Provide the (x, y) coordinate of the cell's center where the given text is located.  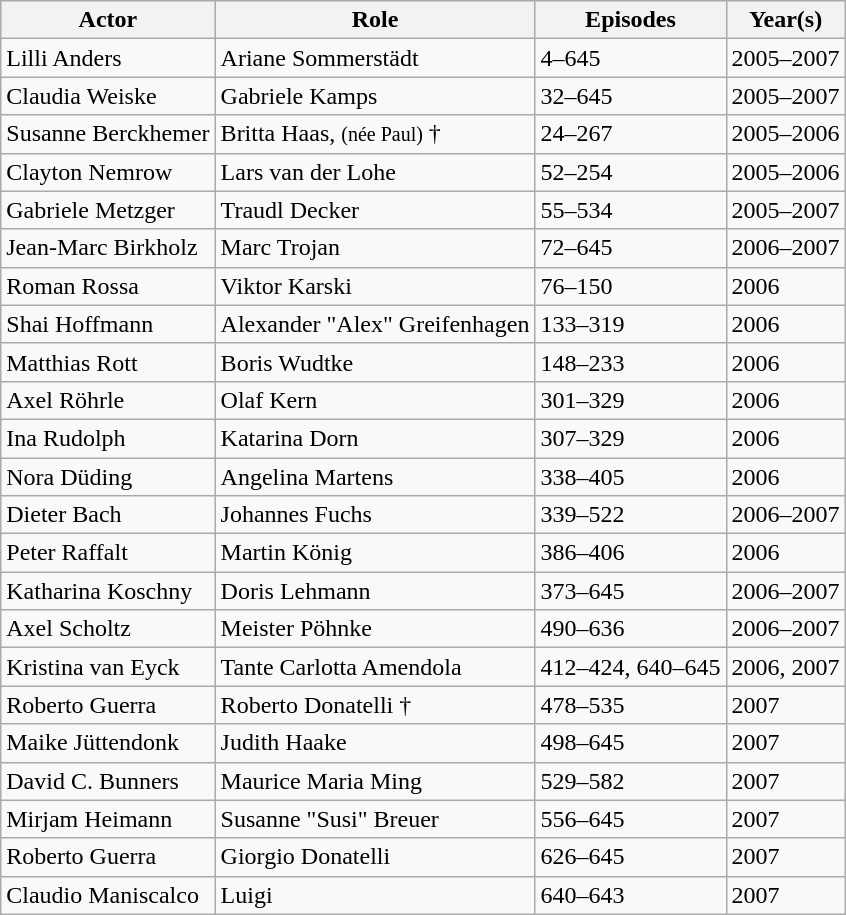
Mirjam Heimann (108, 819)
301–329 (630, 400)
490–636 (630, 629)
386–406 (630, 553)
76–150 (630, 286)
Role (375, 20)
Katharina Koschny (108, 591)
Traudl Decker (375, 210)
133–319 (630, 324)
72–645 (630, 248)
338–405 (630, 477)
Katarina Dorn (375, 438)
Roberto Donatelli † (375, 705)
Susanne "Susi" Breuer (375, 819)
498–645 (630, 743)
Kristina van Eyck (108, 667)
55–534 (630, 210)
Meister Pöhnke (375, 629)
52–254 (630, 172)
Axel Scholtz (108, 629)
Matthias Rott (108, 362)
Gabriele Kamps (375, 96)
24–267 (630, 134)
2006, 2007 (786, 667)
640–643 (630, 895)
Lilli Anders (108, 58)
Britta Haas, (née Paul) † (375, 134)
Marc Trojan (375, 248)
529–582 (630, 781)
Olaf Kern (375, 400)
Axel Röhrle (108, 400)
Year(s) (786, 20)
Jean-Marc Birkholz (108, 248)
307–329 (630, 438)
Tante Carlotta Amendola (375, 667)
Martin König (375, 553)
David C. Bunners (108, 781)
Actor (108, 20)
Claudia Weiske (108, 96)
Claudio Maniscalco (108, 895)
Ina Rudolph (108, 438)
Giorgio Donatelli (375, 857)
Ariane Sommerstädt (375, 58)
Luigi (375, 895)
148–233 (630, 362)
Roman Rossa (108, 286)
478–535 (630, 705)
Episodes (630, 20)
556–645 (630, 819)
Lars van der Lohe (375, 172)
Susanne Berckhemer (108, 134)
Gabriele Metzger (108, 210)
Peter Raffalt (108, 553)
412–424, 640–645 (630, 667)
Johannes Fuchs (375, 515)
Viktor Karski (375, 286)
Maurice Maria Ming (375, 781)
4–645 (630, 58)
Maike Jüttendonk (108, 743)
626–645 (630, 857)
339–522 (630, 515)
Angelina Martens (375, 477)
373–645 (630, 591)
Shai Hoffmann (108, 324)
Alexander "Alex" Greifenhagen (375, 324)
32–645 (630, 96)
Clayton Nemrow (108, 172)
Dieter Bach (108, 515)
Judith Haake (375, 743)
Doris Lehmann (375, 591)
Nora Düding (108, 477)
Boris Wudtke (375, 362)
